For the text-containing cell, return its midpoint in (x, y) coordinate format. 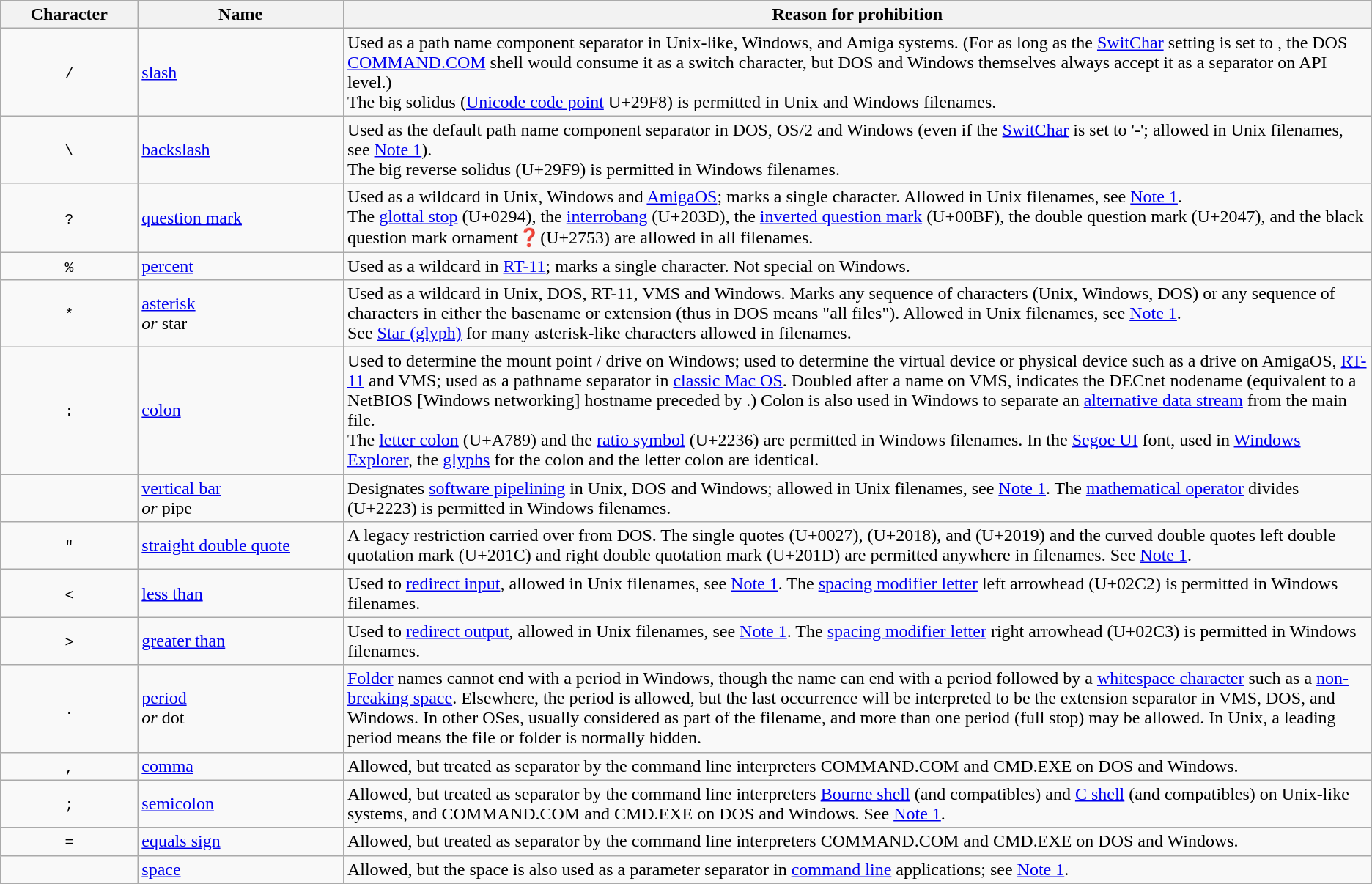
/ (69, 72)
vertical bar or pipe (240, 498)
Reason for prohibition (857, 15)
equals sign (240, 841)
= (69, 841)
comma (240, 766)
, (69, 766)
: (69, 410)
Allowed, but the space is also used as a parameter separator in command line applications; see Note 1. (857, 869)
semicolon (240, 803)
\ (69, 150)
slash (240, 72)
< (69, 594)
Name (240, 15)
; (69, 803)
percent (240, 266)
Used to redirect input, allowed in Unix filenames, see Note 1. The spacing modifier letter left arrowhead (U+02C2) is permitted in Windows filenames. (857, 594)
asterisk or star (240, 314)
straight double quote (240, 545)
colon (240, 410)
backslash (240, 150)
question mark (240, 218)
* (69, 314)
" (69, 545)
Character (69, 15)
Used as a wildcard in RT-11; marks a single character. Not special on Windows. (857, 266)
? (69, 218)
less than (240, 594)
space (240, 869)
% (69, 266)
. (69, 708)
period or dot (240, 708)
> (69, 641)
greater than (240, 641)
